Provide the (X, Y) coordinate of the cell's center where the given text is located.  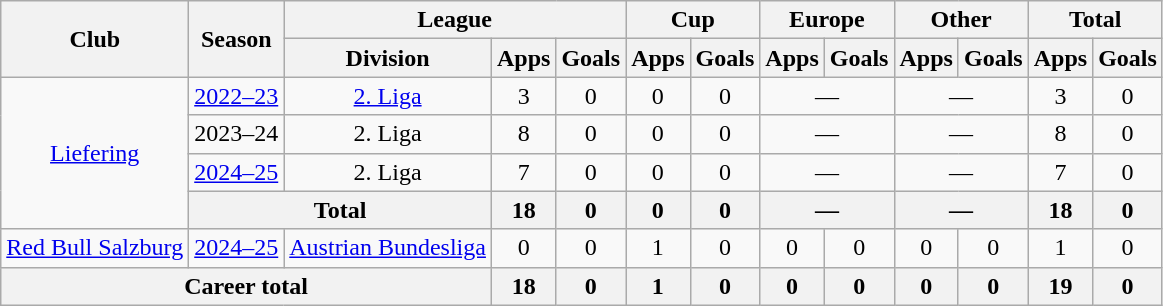
19 (1060, 286)
Europe (827, 20)
2023–24 (236, 134)
Liefering (95, 153)
Cup (693, 20)
League (455, 20)
Club (95, 39)
Season (236, 39)
Red Bull Salzburg (95, 248)
Other (961, 20)
2022–23 (236, 96)
Austrian Bundesliga (388, 248)
Division (388, 58)
Career total (246, 286)
